From the cell containing the given text, extract its center point as [x, y] coordinate. 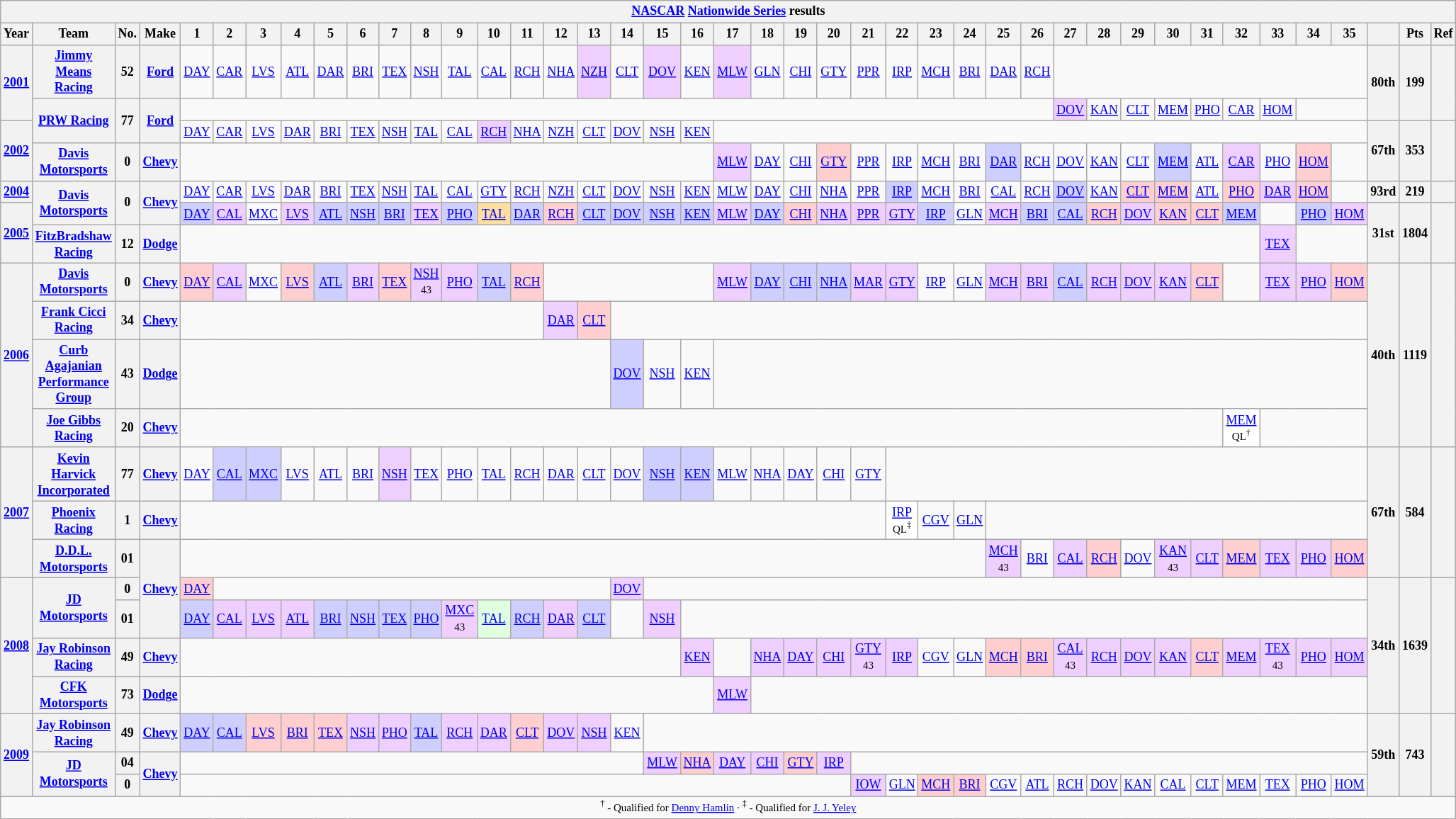
IOW [869, 785]
353 [1416, 150]
26 [1037, 34]
Team [74, 34]
2009 [17, 755]
Joe Gibbs Racing [74, 428]
16 [697, 34]
Year [17, 34]
7 [394, 34]
219 [1416, 191]
Phoenix Racing [74, 521]
59th [1383, 755]
27 [1071, 34]
2006 [17, 355]
Frank Cicci Racing [74, 320]
Kevin Harvick Incorporated [74, 474]
93rd [1383, 191]
25 [1003, 34]
Jimmy Means Racing [74, 72]
199 [1416, 82]
80th [1383, 82]
2007 [17, 512]
15 [662, 34]
73 [128, 695]
43 [128, 374]
13 [594, 34]
19 [801, 34]
2004 [17, 191]
18 [767, 34]
† - Qualified for Denny Hamlin · ‡ - Qualified for J. J. Yeley [728, 808]
FitzBradshaw Racing [74, 244]
Curb Agajanian Performance Group [74, 374]
Make [160, 34]
MXC43 [460, 619]
2008 [17, 645]
584 [1416, 512]
NSH43 [427, 282]
6 [363, 34]
MEMQL† [1241, 428]
22 [902, 34]
2005 [17, 232]
Ref [1443, 34]
23 [936, 34]
31 [1207, 34]
1804 [1416, 232]
29 [1138, 34]
NASCAR Nationwide Series results [728, 11]
28 [1104, 34]
24 [970, 34]
MAR [869, 282]
743 [1416, 755]
1119 [1416, 355]
Pts [1416, 34]
11 [527, 34]
KAN43 [1173, 559]
04 [128, 762]
CFK Motorsports [74, 695]
32 [1241, 34]
31st [1383, 232]
2001 [17, 82]
4 [298, 34]
34th [1383, 645]
21 [869, 34]
3 [264, 34]
GTY43 [869, 657]
10 [495, 34]
IRPQL‡ [902, 521]
D.D.L. Motorsports [74, 559]
CAL43 [1071, 657]
14 [627, 34]
30 [1173, 34]
35 [1349, 34]
MCH43 [1003, 559]
8 [427, 34]
17 [733, 34]
TEX43 [1278, 657]
PRW Racing [74, 120]
40th [1383, 355]
9 [460, 34]
5 [330, 34]
2002 [17, 150]
33 [1278, 34]
2 [230, 34]
1639 [1416, 645]
No. [128, 34]
52 [128, 72]
